Scan for the cell matching the given text and deliver its [x, y] coordinate at center. 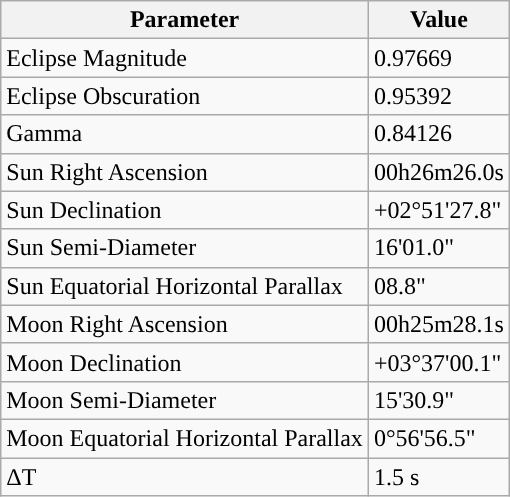
+03°37'00.1" [438, 362]
0°56'56.5" [438, 438]
Value [438, 20]
16'01.0" [438, 248]
0.95392 [438, 96]
Moon Declination [185, 362]
0.97669 [438, 58]
Parameter [185, 20]
Eclipse Magnitude [185, 58]
Sun Equatorial Horizontal Parallax [185, 286]
Sun Semi-Diameter [185, 248]
Sun Declination [185, 210]
+02°51'27.8" [438, 210]
Moon Equatorial Horizontal Parallax [185, 438]
1.5 s [438, 477]
08.8" [438, 286]
Moon Right Ascension [185, 324]
Sun Right Ascension [185, 172]
Moon Semi-Diameter [185, 400]
Eclipse Obscuration [185, 96]
Gamma [185, 134]
00h26m26.0s [438, 172]
ΔT [185, 477]
0.84126 [438, 134]
00h25m28.1s [438, 324]
15'30.9" [438, 400]
